Capture the cell that displays the provided text and extract its [x, y] central coordinate. 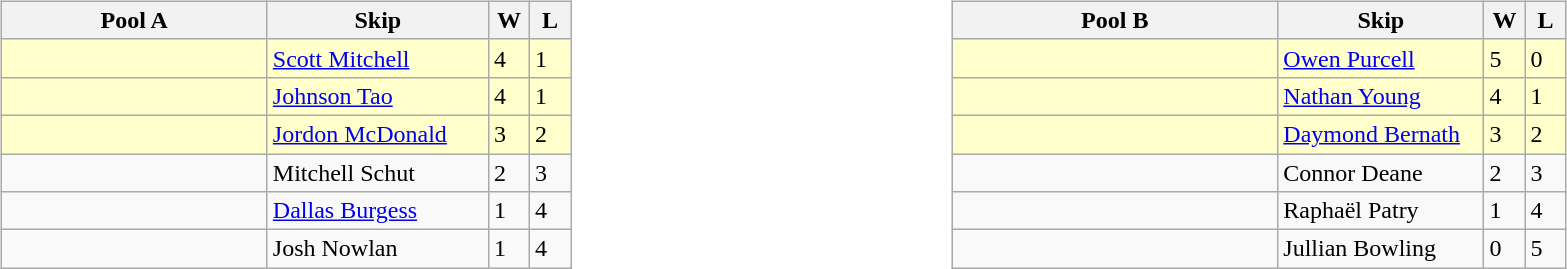
Pool B [1115, 20]
Josh Nowlan [378, 249]
Nathan Young [1381, 96]
Scott Mitchell [378, 58]
Pool A [134, 20]
Johnson Tao [378, 96]
Raphaël Patry [1381, 211]
Owen Purcell [1381, 58]
Jordon McDonald [378, 134]
Dallas Burgess [378, 211]
Daymond Bernath [1381, 134]
Jullian Bowling [1381, 249]
Connor Deane [1381, 173]
Mitchell Schut [378, 173]
